Capture the cell that displays the provided text and extract its [x, y] central coordinate. 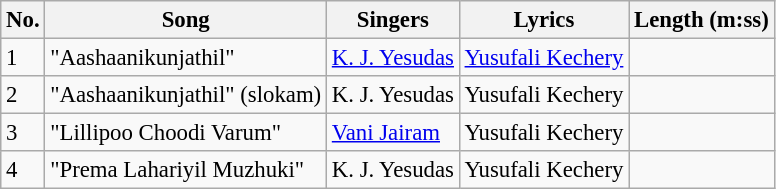
Lyrics [544, 20]
Singers [394, 20]
No. [23, 20]
3 [23, 133]
"Lillipoo Choodi Varum" [186, 133]
Vani Jairam [394, 133]
4 [23, 170]
Length (m:ss) [702, 20]
1 [23, 58]
"Prema Lahariyil Muzhuki" [186, 170]
2 [23, 95]
Song [186, 20]
"Aashaanikunjathil" (slokam) [186, 95]
"Aashaanikunjathil" [186, 58]
